Find where the given text appears and provide that cell's center as (X, Y) coordinate. 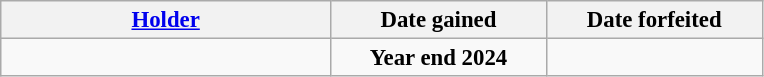
Date forfeited (654, 20)
Date gained (439, 20)
Year end 2024 (439, 58)
Holder (166, 20)
